Output the (x, y) coordinate of the center of the cell containing the given text.  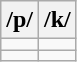
/k/ (58, 20)
/p/ (20, 20)
